Scan for the cell matching the given text and deliver its [X, Y] coordinate at center. 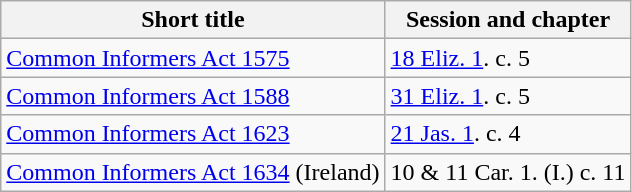
21 Jas. 1. c. 4 [508, 134]
Common Informers Act 1588 [193, 96]
Session and chapter [508, 20]
10 & 11 Car. 1. (I.) c. 11 [508, 172]
Common Informers Act 1634 (Ireland) [193, 172]
18 Eliz. 1. c. 5 [508, 58]
Common Informers Act 1623 [193, 134]
Short title [193, 20]
Common Informers Act 1575 [193, 58]
31 Eliz. 1. c. 5 [508, 96]
